Detect which cell encompasses the target text, then output its [x, y] center coordinate. 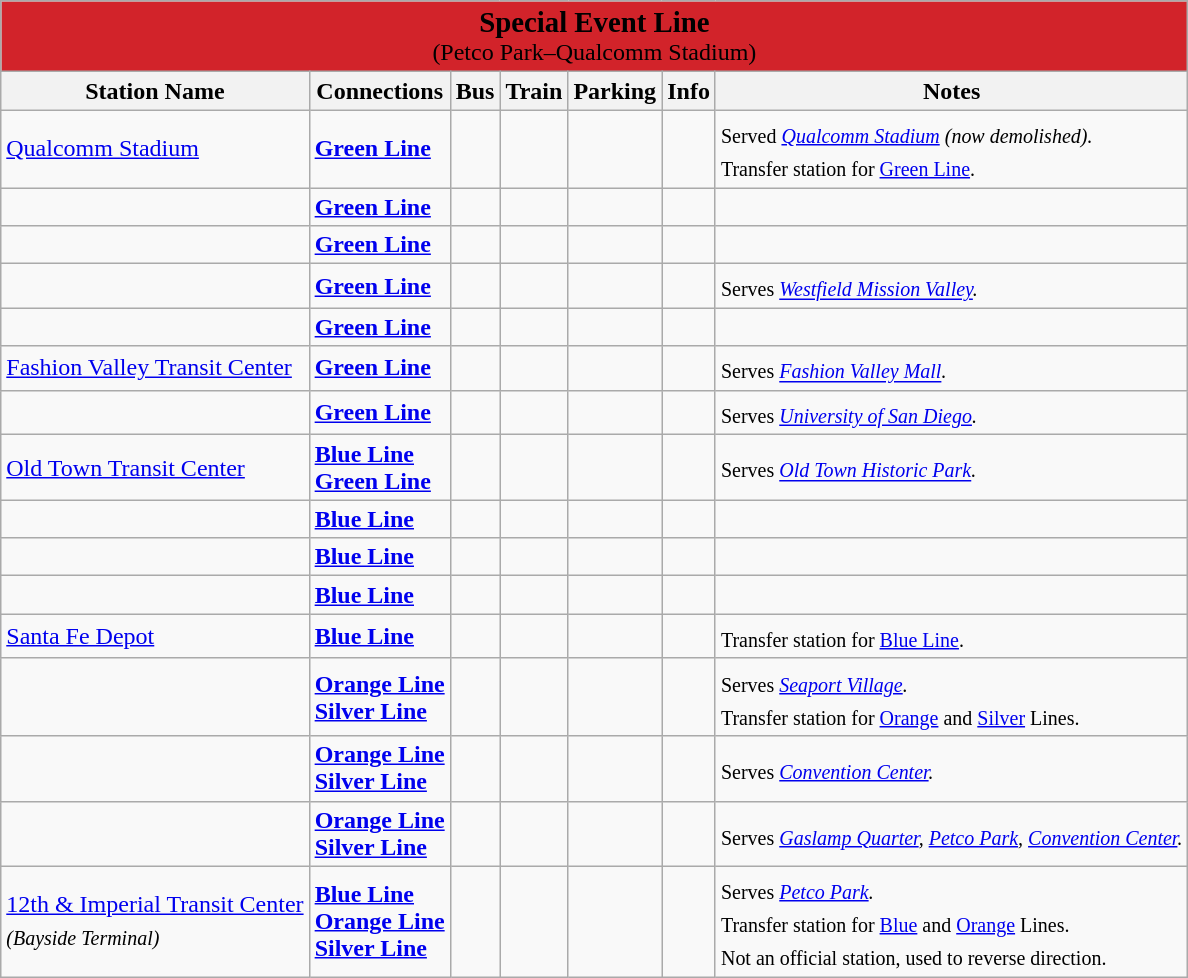
Train [534, 91]
Old Town Transit Center [155, 468]
Bus [475, 91]
Transfer station for Blue Line. [952, 636]
Station Name [155, 91]
Served Qualcomm Stadium (now demolished).Transfer station for Green Line. [952, 149]
Blue Line Green Line [380, 468]
Blue Line Orange Line Silver Line [380, 922]
Serves Petco Park. Transfer station for Blue and Orange Lines. Not an official station, used to reverse direction. [952, 922]
Info [689, 91]
12th & Imperial Transit Center (Bayside Terminal) [155, 922]
Santa Fe Depot [155, 636]
Serves Convention Center. [952, 768]
Special Event Line (Petco Park–Qualcomm Stadium) [594, 36]
Serves University of San Diego. [952, 412]
Notes [952, 91]
Connections [380, 91]
Serves Old Town Historic Park. [952, 468]
Serves Seaport Village.Transfer station for Orange and Silver Lines. [952, 697]
Serves Fashion Valley Mall. [952, 368]
Serves Westfield Mission Valley. [952, 286]
Serves Gaslamp Quarter, Petco Park, Convention Center. [952, 834]
Parking [615, 91]
Qualcomm Stadium [155, 149]
Fashion Valley Transit Center [155, 368]
